Pinpoint the cell where the given text exists, returning its [X, Y] midpoint coordinate. 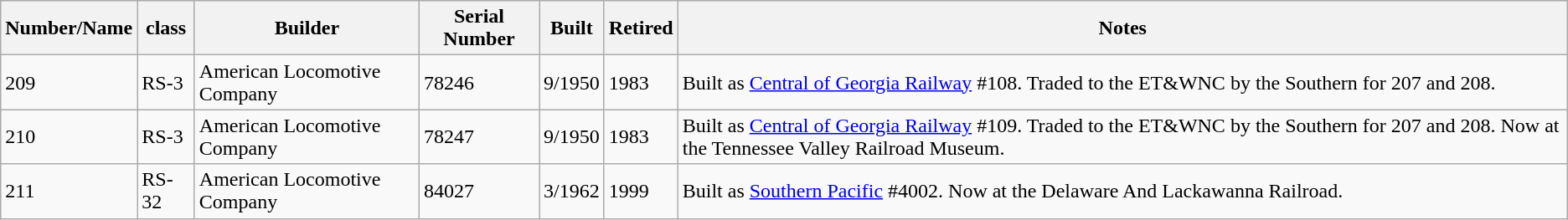
78247 [479, 137]
Serial Number [479, 28]
211 [69, 191]
209 [69, 82]
Built as Southern Pacific #4002. Now at the Delaware And Lackawanna Railroad. [1122, 191]
Number/Name [69, 28]
Builder [307, 28]
class [166, 28]
Notes [1122, 28]
3/1962 [572, 191]
Retired [641, 28]
Built [572, 28]
78246 [479, 82]
210 [69, 137]
84027 [479, 191]
RS-32 [166, 191]
Built as Central of Georgia Railway #109. Traded to the ET&WNC by the Southern for 207 and 208. Now at the Tennessee Valley Railroad Museum. [1122, 137]
Built as Central of Georgia Railway #108. Traded to the ET&WNC by the Southern for 207 and 208. [1122, 82]
1999 [641, 191]
